Return the [X, Y] coordinate for the center point of the cell that contains the specified text.  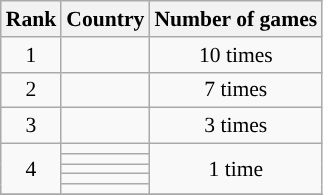
3 times [236, 126]
7 times [236, 90]
Rank [32, 19]
1 time [236, 170]
2 [32, 90]
10 times [236, 55]
Country [105, 19]
Number of games [236, 19]
3 [32, 126]
1 [32, 55]
4 [32, 170]
